For the text-containing cell, return its midpoint in (X, Y) coordinate format. 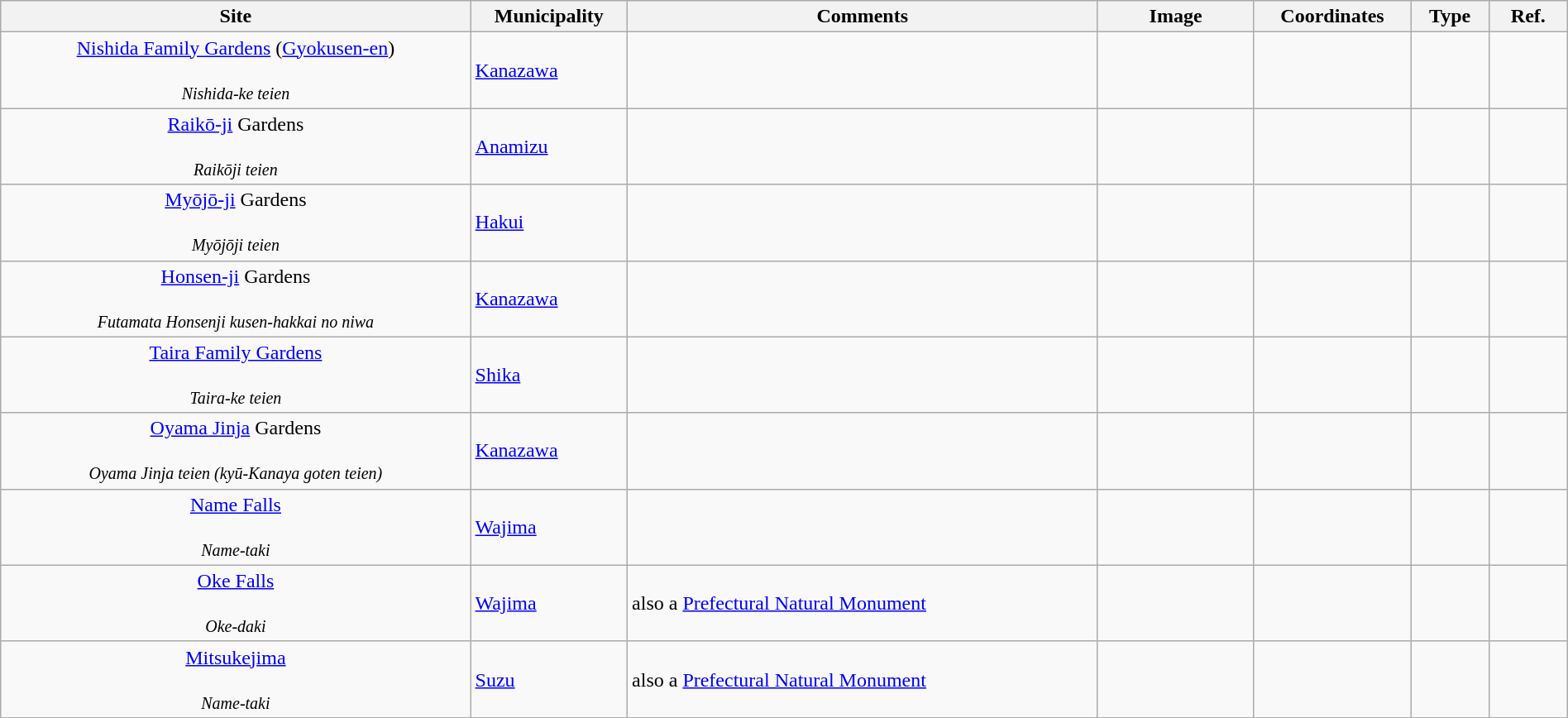
Hakui (549, 223)
Shika (549, 375)
Nishida Family Gardens (Gyokusen-en)Nishida-ke teien (236, 70)
Oyama Jinja GardensOyama Jinja teien (kyū-Kanaya goten teien) (236, 451)
Suzu (549, 679)
Myōjō-ji GardensMyōjōji teien (236, 223)
Honsen-ji GardensFutamata Honsenji kusen-hakkai no niwa (236, 299)
Name FallsName-taki (236, 527)
Anamizu (549, 146)
Municipality (549, 17)
Oke FallsOke-daki (236, 603)
MitsukejimaName-taki (236, 679)
Site (236, 17)
Coordinates (1331, 17)
Taira Family GardensTaira-ke teien (236, 375)
Type (1451, 17)
Comments (863, 17)
Image (1176, 17)
Raikō-ji GardensRaikōji teien (236, 146)
Ref. (1528, 17)
